Extract the [X, Y] coordinate from the center of the cell holding the provided text.  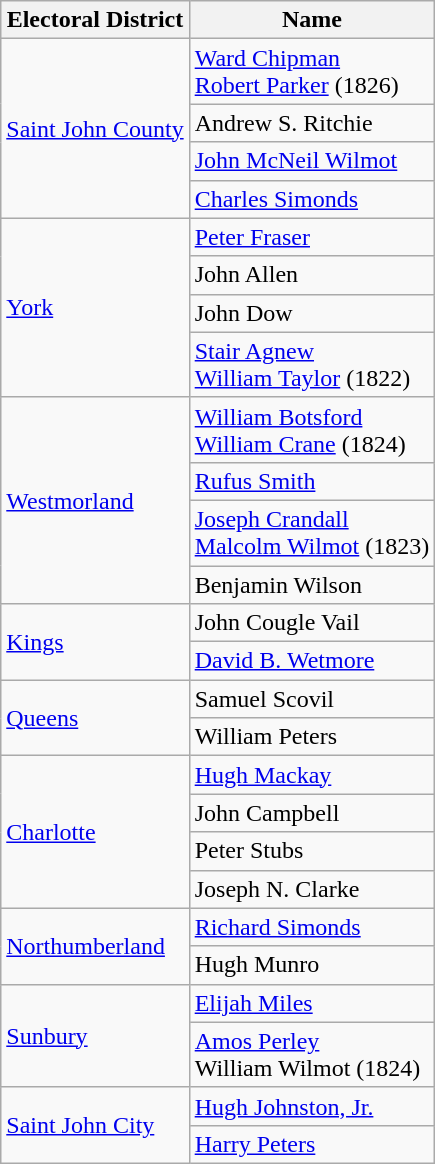
John Allen [312, 275]
William BotsfordWilliam Crane (1824) [312, 430]
Charlotte [95, 832]
Peter Stubs [312, 851]
John McNeil Wilmot [312, 161]
Elijah Miles [312, 1003]
William Peters [312, 737]
Electoral District [95, 20]
Richard Simonds [312, 927]
Harry Peters [312, 1144]
John Cougle Vail [312, 623]
Samuel Scovil [312, 699]
Joseph N. Clarke [312, 889]
Joseph CrandallMalcolm Wilmot (1823) [312, 532]
Stair AgnewWilliam Taylor (1822) [312, 364]
Ward ChipmanRobert Parker (1826) [312, 72]
York [95, 308]
Amos PerleyWilliam Wilmot (1824) [312, 1054]
Hugh Johnston, Jr. [312, 1106]
Peter Fraser [312, 237]
Hugh Munro [312, 965]
Name [312, 20]
Sunbury [95, 1036]
John Dow [312, 313]
Benjamin Wilson [312, 585]
Saint John City [95, 1125]
Charles Simonds [312, 199]
Queens [95, 718]
David B. Wetmore [312, 661]
Rufus Smith [312, 481]
Saint John County [95, 128]
Hugh Mackay [312, 775]
John Campbell [312, 813]
Kings [95, 642]
Andrew S. Ritchie [312, 123]
Westmorland [95, 500]
Northumberland [95, 946]
